From the cell containing the given text, extract its center point as [X, Y] coordinate. 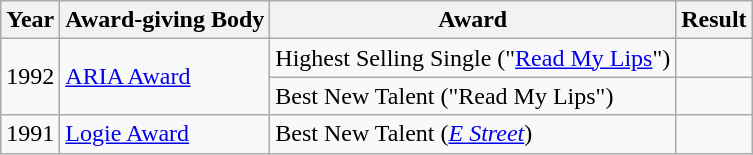
Best New Talent ("Read My Lips") [473, 96]
ARIA Award [165, 77]
1992 [30, 77]
Award-giving Body [165, 20]
Best New Talent (E Street) [473, 134]
Result [714, 20]
Highest Selling Single ("Read My Lips") [473, 58]
Award [473, 20]
Logie Award [165, 134]
1991 [30, 134]
Year [30, 20]
